For the text-containing cell, return its midpoint in (x, y) coordinate format. 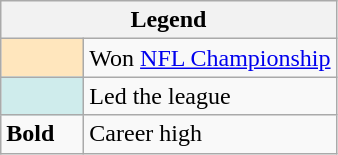
Won NFL Championship (210, 58)
Legend (168, 20)
Bold (42, 134)
Led the league (210, 96)
Career high (210, 134)
